From the cell containing the given text, extract its center point as (X, Y) coordinate. 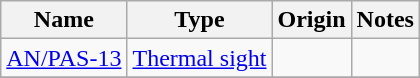
AN/PAS-13 (64, 58)
Thermal sight (200, 58)
Type (200, 20)
Notes (385, 20)
Origin (312, 20)
Name (64, 20)
